Output the [X, Y] coordinate of the center of the cell containing the given text.  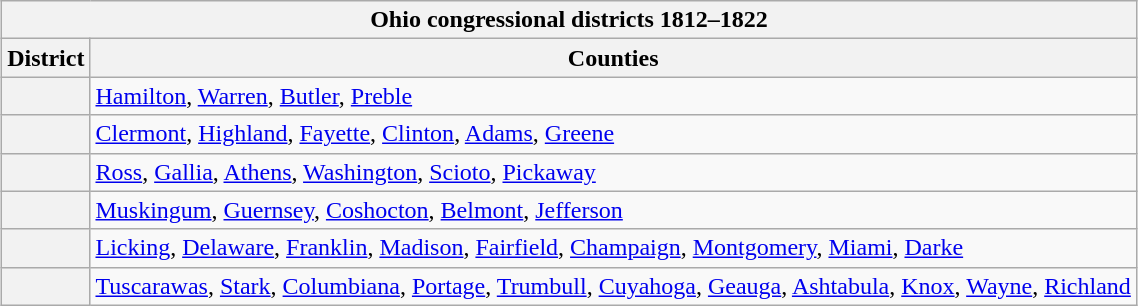
District [46, 58]
Clermont, Highland, Fayette, Clinton, Adams, Greene [613, 134]
Ross, Gallia, Athens, Washington, Scioto, Pickaway [613, 172]
Hamilton, Warren, Butler, Preble [613, 96]
Muskingum, Guernsey, Coshocton, Belmont, Jefferson [613, 210]
Licking, Delaware, Franklin, Madison, Fairfield, Champaign, Montgomery, Miami, Darke [613, 248]
Ohio congressional districts 1812–1822 [570, 20]
Tuscarawas, Stark, Columbiana, Portage, Trumbull, Cuyahoga, Geauga, Ashtabula, Knox, Wayne, Richland [613, 286]
Counties [613, 58]
